Locate the cell with the specified text and output its [X, Y] center coordinate. 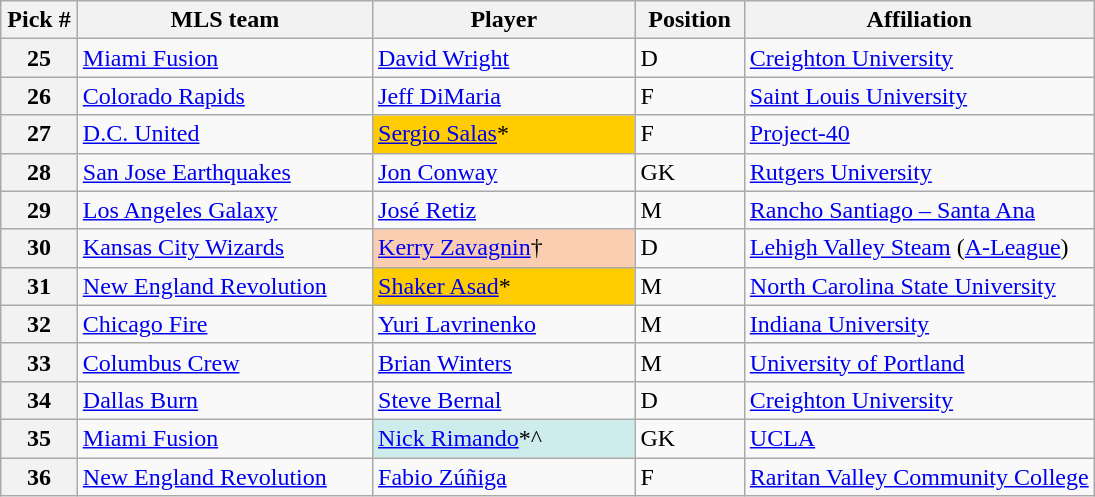
36 [40, 477]
Affiliation [919, 20]
Fabio Zúñiga [504, 477]
Shaker Asad* [504, 286]
Saint Louis University [919, 96]
27 [40, 134]
Yuri Lavrinenko [504, 324]
Chicago Fire [224, 324]
Colorado Rapids [224, 96]
32 [40, 324]
Kerry Zavagnin† [504, 248]
José Retiz [504, 210]
North Carolina State University [919, 286]
UCLA [919, 438]
Jeff DiMaria [504, 96]
30 [40, 248]
D.C. United [224, 134]
33 [40, 362]
Steve Bernal [504, 400]
34 [40, 400]
MLS team [224, 20]
Jon Conway [504, 172]
Rutgers University [919, 172]
31 [40, 286]
Player [504, 20]
28 [40, 172]
Rancho Santiago – Santa Ana [919, 210]
Brian Winters [504, 362]
Nick Rimando*^ [504, 438]
Columbus Crew [224, 362]
Raritan Valley Community College [919, 477]
Kansas City Wizards [224, 248]
25 [40, 58]
David Wright [504, 58]
Project-40 [919, 134]
Position [690, 20]
35 [40, 438]
Los Angeles Galaxy [224, 210]
Sergio Salas* [504, 134]
29 [40, 210]
San Jose Earthquakes [224, 172]
26 [40, 96]
Indiana University [919, 324]
Dallas Burn [224, 400]
Lehigh Valley Steam (A-League) [919, 248]
University of Portland [919, 362]
Pick # [40, 20]
